Return the [X, Y] coordinate for the center point of the cell that contains the specified text.  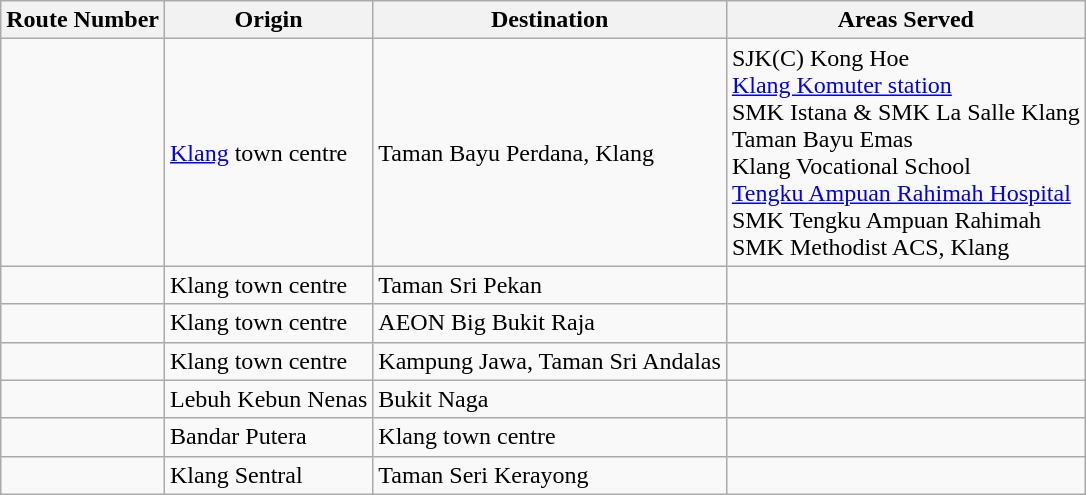
Taman Seri Kerayong [550, 475]
Areas Served [906, 20]
Bandar Putera [268, 437]
Bukit Naga [550, 399]
Origin [268, 20]
Taman Sri Pekan [550, 285]
Klang Sentral [268, 475]
Route Number [83, 20]
Lebuh Kebun Nenas [268, 399]
Kampung Jawa, Taman Sri Andalas [550, 361]
Destination [550, 20]
Taman Bayu Perdana, Klang [550, 152]
AEON Big Bukit Raja [550, 323]
